Find where the given text appears and provide that cell's center as (x, y) coordinate. 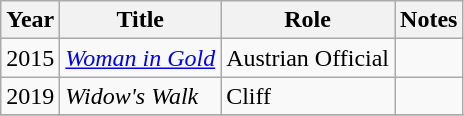
Cliff (308, 96)
Year (30, 20)
Austrian Official (308, 58)
2015 (30, 58)
2019 (30, 96)
Title (140, 20)
Widow's Walk (140, 96)
Notes (429, 20)
Woman in Gold (140, 58)
Role (308, 20)
